Return [x, y] of the center of cell containing provided text 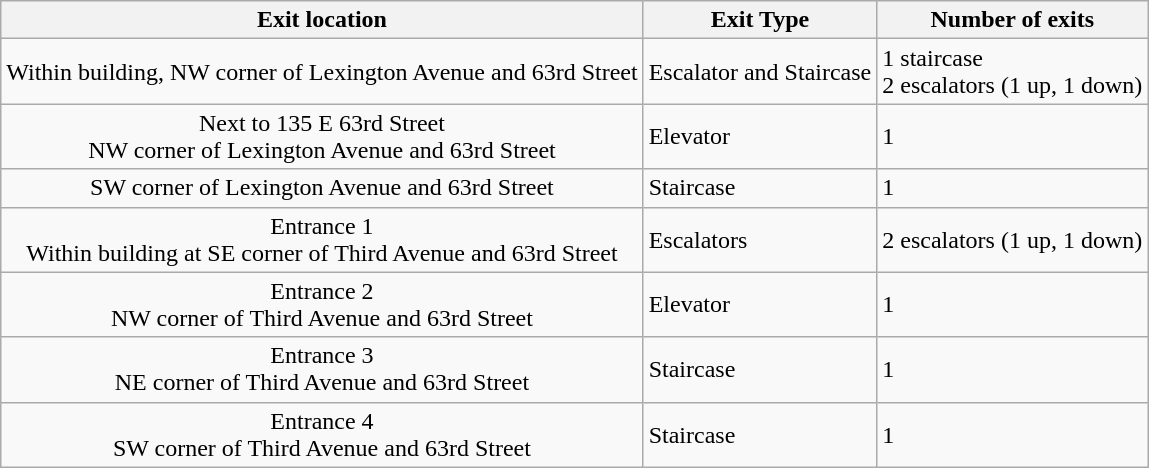
Escalator and Staircase [760, 72]
SW corner of Lexington Avenue and 63rd Street [322, 188]
Entrance 2 NW corner of Third Avenue and 63rd Street [322, 304]
Exit Type [760, 20]
Exit location [322, 20]
Escalators [760, 240]
2 escalators (1 up, 1 down) [1012, 240]
Number of exits [1012, 20]
1 staircase2 escalators (1 up, 1 down) [1012, 72]
Entrance 3 NE corner of Third Avenue and 63rd Street [322, 370]
Entrance 1 Within building at SE corner of Third Avenue and 63rd Street [322, 240]
Within building, NW corner of Lexington Avenue and 63rd Street [322, 72]
Entrance 4 SW corner of Third Avenue and 63rd Street [322, 434]
Next to 135 E 63rd Street NW corner of Lexington Avenue and 63rd Street [322, 136]
